Detect which cell encompasses the target text, then output its (x, y) center coordinate. 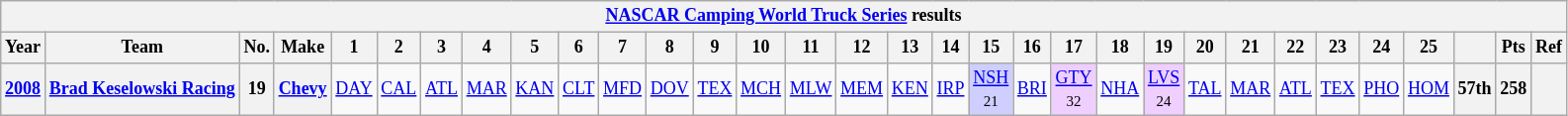
23 (1338, 48)
21 (1251, 48)
Year (24, 48)
15 (991, 48)
13 (910, 48)
LVS24 (1165, 89)
Make (303, 48)
MEM (862, 89)
No. (257, 48)
KEN (910, 89)
14 (951, 48)
57th (1475, 89)
DAY (354, 89)
Pts (1514, 48)
11 (811, 48)
9 (715, 48)
MFD (623, 89)
MCH (761, 89)
Team (142, 48)
5 (535, 48)
4 (486, 48)
22 (1296, 48)
BRI (1032, 89)
1 (354, 48)
258 (1514, 89)
17 (1074, 48)
Brad Keselowski Racing (142, 89)
3 (442, 48)
12 (862, 48)
25 (1430, 48)
18 (1120, 48)
CAL (399, 89)
10 (761, 48)
Ref (1549, 48)
20 (1205, 48)
DOV (669, 89)
NASCAR Camping World Truck Series results (784, 16)
MLW (811, 89)
6 (579, 48)
CLT (579, 89)
GTY32 (1074, 89)
8 (669, 48)
24 (1382, 48)
2 (399, 48)
NHA (1120, 89)
2008 (24, 89)
IRP (951, 89)
PHO (1382, 89)
KAN (535, 89)
NSH21 (991, 89)
HOM (1430, 89)
16 (1032, 48)
7 (623, 48)
TAL (1205, 89)
Chevy (303, 89)
